Identify which cell holds the provided text, then report its [x, y] central coordinate. 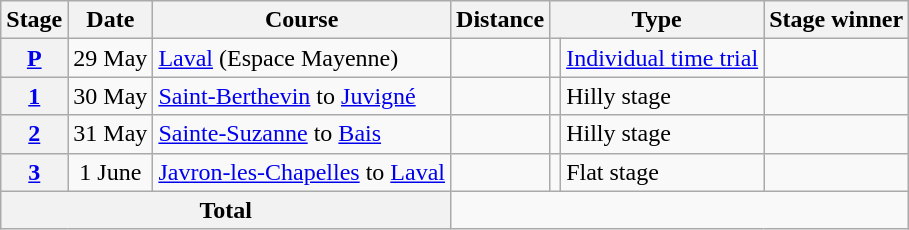
Stage [34, 20]
Javron-les-Chapelles to Laval [302, 172]
Type [657, 20]
1 June [110, 172]
30 May [110, 96]
Distance [500, 20]
Stage winner [836, 20]
Saint-Berthevin to Juvigné [302, 96]
Flat stage [662, 172]
1 [34, 96]
2 [34, 134]
Course [302, 20]
Laval (Espace Mayenne) [302, 58]
Date [110, 20]
P [34, 58]
31 May [110, 134]
3 [34, 172]
Sainte-Suzanne to Bais [302, 134]
29 May [110, 58]
Individual time trial [662, 58]
Total [226, 210]
